From the cell containing the given text, extract its center point as (X, Y) coordinate. 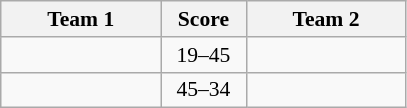
Score (204, 19)
Team 1 (81, 19)
Team 2 (326, 19)
45–34 (204, 90)
19–45 (204, 55)
